Provide the [x, y] coordinate of the cell's center where the given text is located.  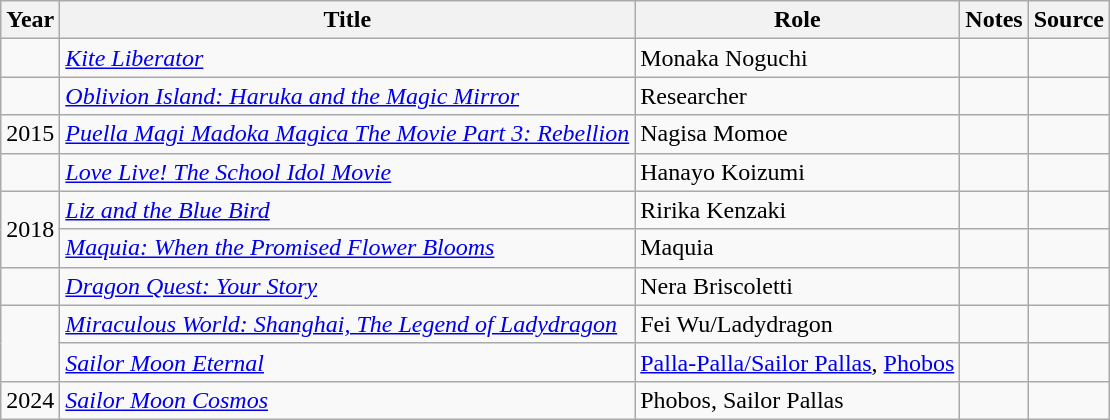
Hanayo Koizumi [798, 172]
Source [1068, 20]
Researcher [798, 96]
Kite Liberator [348, 58]
Notes [994, 20]
Maquia: When the Promised Flower Blooms [348, 248]
Sailor Moon Eternal [348, 362]
Dragon Quest: Your Story [348, 286]
Miraculous World: Shanghai, The Legend of Ladydragon [348, 324]
Nagisa Momoe [798, 134]
Palla-Palla/Sailor Pallas, Phobos [798, 362]
Ririka Kenzaki [798, 210]
Maquia [798, 248]
Title [348, 20]
Role [798, 20]
Puella Magi Madoka Magica The Movie Part 3: Rebellion [348, 134]
Phobos, Sailor Pallas [798, 400]
Liz and the Blue Bird [348, 210]
Nera Briscoletti [798, 286]
2024 [30, 400]
Sailor Moon Cosmos [348, 400]
Fei Wu/Ladydragon [798, 324]
2015 [30, 134]
2018 [30, 229]
Oblivion Island: Haruka and the Magic Mirror [348, 96]
Year [30, 20]
Monaka Noguchi [798, 58]
Love Live! The School Idol Movie [348, 172]
